Determine the [x, y] coordinate at the center of the cell enclosing the given text.  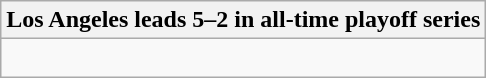
Los Angeles leads 5–2 in all-time playoff series [244, 20]
